Return the (x, y) coordinate for the center point of the cell that contains the specified text.  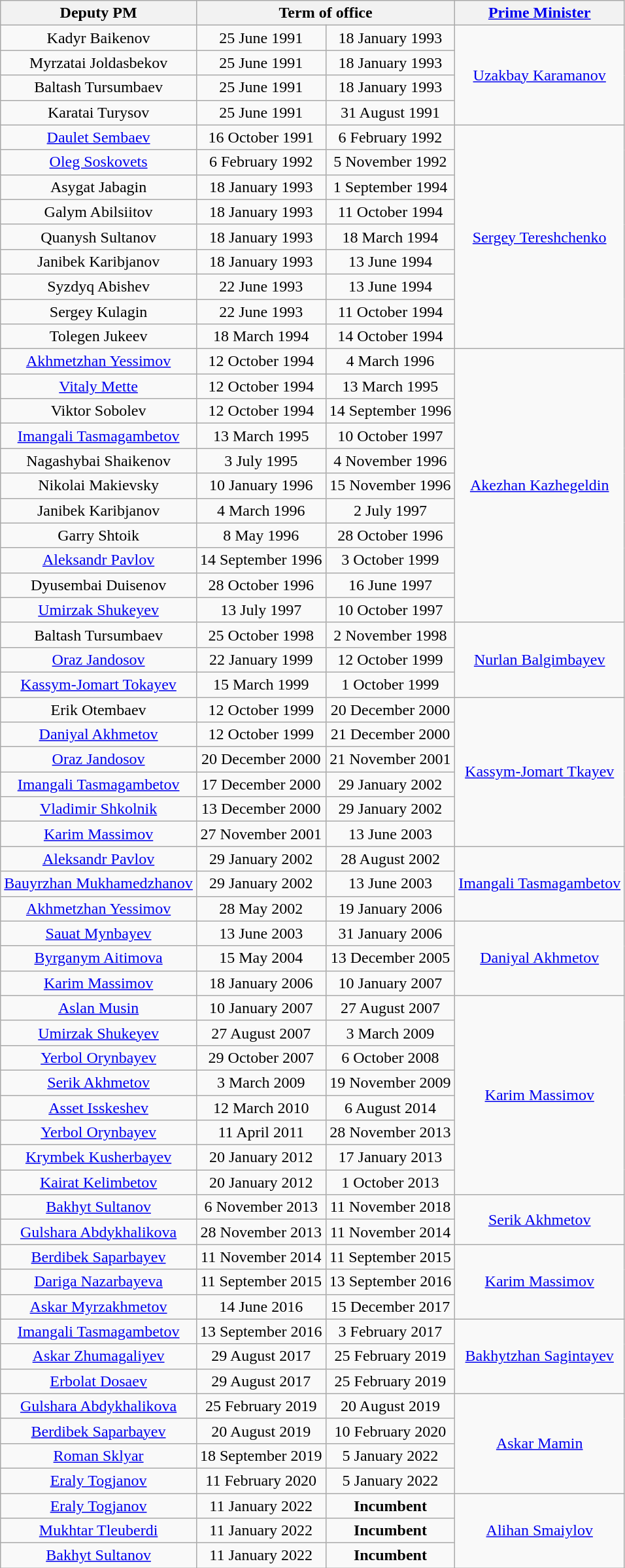
31 January 2006 (390, 933)
13 July 1997 (261, 610)
Bakhytzhan Sagintayev (540, 1356)
12 March 2010 (261, 1108)
Viktor Sobolev (99, 411)
Akezhan Kazhegeldin (540, 486)
5 November 1992 (390, 162)
6 October 2008 (390, 1058)
Bauyrzhan Mukhamedzhanov (99, 884)
14 October 1994 (390, 337)
Quanysh Sultanov (99, 237)
6 August 2014 (390, 1108)
31 August 1991 (390, 112)
Nurlan Balgimbayev (540, 659)
19 November 2009 (390, 1082)
3 February 2017 (390, 1331)
Galym Abilsiitov (99, 212)
29 October 2007 (261, 1058)
1 October 1999 (390, 684)
10 February 2020 (390, 1431)
Sauat Mynbayev (99, 933)
Vladimir Shkolnik (99, 809)
1 September 1994 (390, 187)
15 December 2017 (390, 1307)
3 October 1999 (390, 560)
3 July 1995 (261, 461)
2 July 1997 (390, 510)
Kassym-Jomart Tokayev (99, 684)
Oleg Soskovets (99, 162)
2 November 1998 (390, 635)
Roman Sklyar (99, 1456)
6 November 2013 (261, 1207)
Kassym-Jomart Tkayev (540, 771)
17 December 2000 (261, 784)
15 March 1999 (261, 684)
Dariga Nazarbayeva (99, 1282)
28 August 2002 (390, 859)
Sergey Tereshchenko (540, 237)
19 January 2006 (390, 909)
Prime Minister (540, 13)
Deputy PM (99, 13)
18 September 2019 (261, 1456)
Vitaly Mette (99, 386)
Tolegen Jukeev (99, 337)
Alihan Smaiylov (540, 1530)
Askar Zhumagaliyev (99, 1356)
17 January 2013 (390, 1158)
Kadyr Baikenov (99, 38)
Nikolai Makievsky (99, 486)
Asset Isskeshev (99, 1108)
Krymbek Kusherbayev (99, 1158)
21 December 2000 (390, 735)
Erbolat Dosaev (99, 1381)
Karatai Turysov (99, 112)
Dyusembai Duisenov (99, 585)
18 January 2006 (261, 983)
Nagashybai Shaikenov (99, 461)
Mukhtar Tleuberdi (99, 1531)
Daulet Sembaev (99, 137)
Uzakbay Karamanov (540, 75)
4 November 1996 (390, 461)
Myrzatai Joldasbekov (99, 63)
Syzdyq Abishev (99, 286)
Askar Mamin (540, 1443)
22 January 1999 (261, 659)
Garry Shtoik (99, 535)
8 May 1996 (261, 535)
13 December 2005 (390, 958)
16 October 1991 (261, 137)
16 June 1997 (390, 585)
11 February 2020 (261, 1480)
Sergey Kulagin (99, 312)
Askar Myrzakhmetov (99, 1307)
Byrganym Aitimova (99, 958)
27 November 2001 (261, 834)
14 June 2016 (261, 1307)
11 April 2011 (261, 1133)
11 November 2018 (390, 1207)
Kairat Kelimbetov (99, 1182)
15 May 2004 (261, 958)
10 January 1996 (261, 486)
Aslan Musin (99, 1008)
Erik Otembaev (99, 709)
25 October 1998 (261, 635)
15 November 1996 (390, 486)
1 October 2013 (390, 1182)
Asygat Jabagin (99, 187)
21 November 2001 (390, 759)
28 May 2002 (261, 909)
13 December 2000 (261, 809)
Term of office (326, 13)
